Search for the cell housing the specified text and yield its (X, Y) center coordinate. 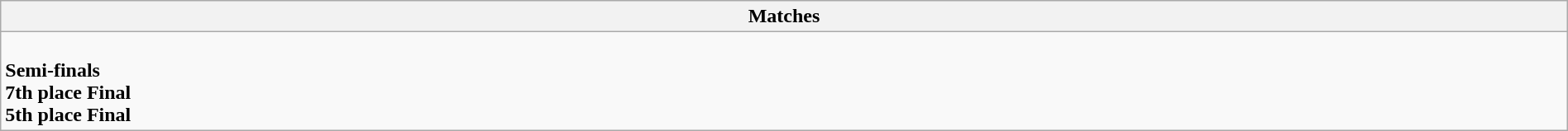
Semi-finals 7th place Final 5th place Final (784, 81)
Matches (784, 16)
